Identify which cell holds the provided text, then report its (X, Y) central coordinate. 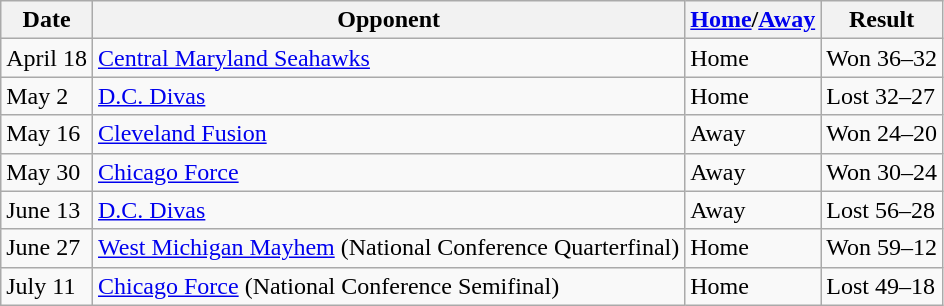
June 27 (47, 248)
May 16 (47, 134)
May 2 (47, 96)
June 13 (47, 210)
Lost 49–18 (882, 286)
Opponent (388, 20)
Central Maryland Seahawks (388, 58)
Lost 32–27 (882, 96)
Won 30–24 (882, 172)
West Michigan Mayhem (National Conference Quarterfinal) (388, 248)
Won 36–32 (882, 58)
Chicago Force (388, 172)
Cleveland Fusion (388, 134)
July 11 (47, 286)
Lost 56–28 (882, 210)
May 30 (47, 172)
Home/Away (753, 20)
April 18 (47, 58)
Won 59–12 (882, 248)
Chicago Force (National Conference Semifinal) (388, 286)
Date (47, 20)
Won 24–20 (882, 134)
Result (882, 20)
